Return the [X, Y] coordinate for the center point of the cell that contains the specified text.  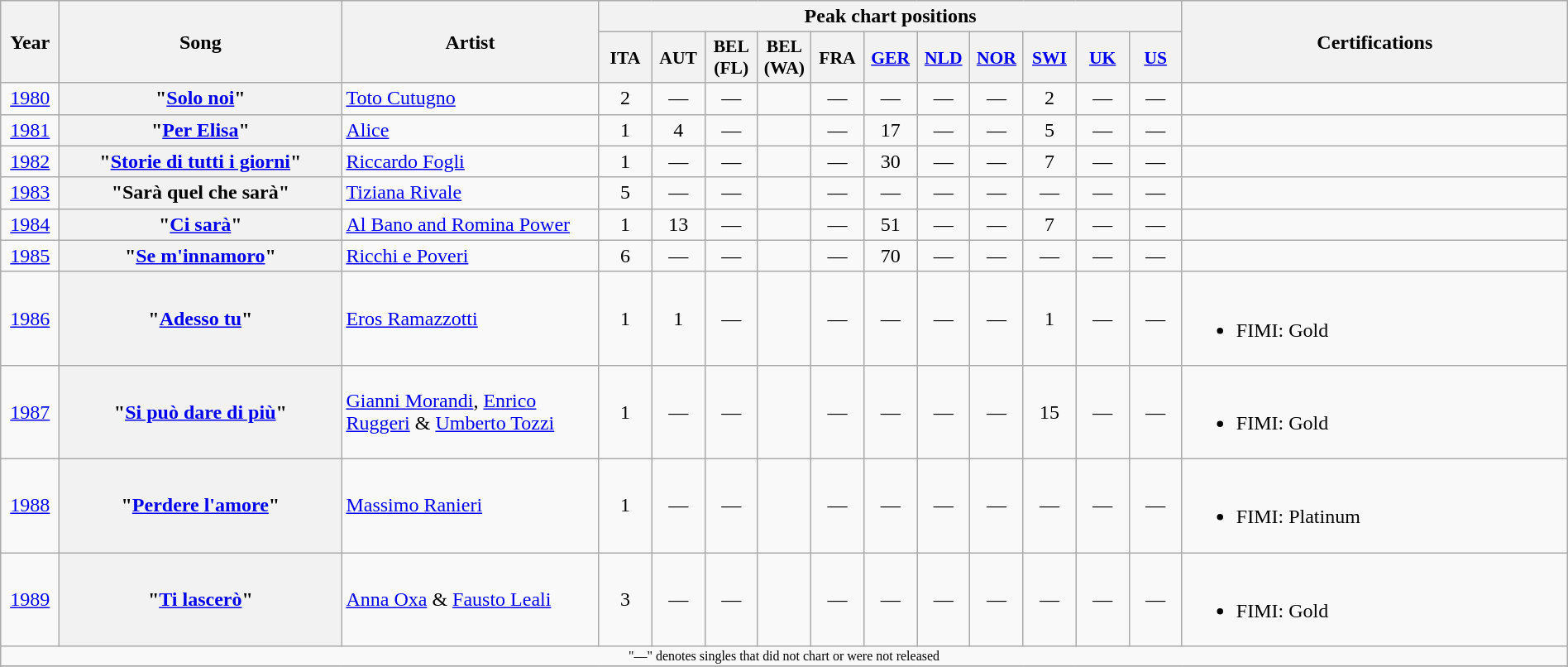
UK [1102, 58]
"Sarà quel che sarà" [200, 193]
6 [625, 256]
Tiziana Rivale [470, 193]
1981 [30, 130]
AUT [678, 58]
17 [891, 130]
30 [891, 161]
"Se m'innamoro" [200, 256]
ITA [625, 58]
Song [200, 41]
13 [678, 224]
"Solo noi" [200, 98]
"Ci sarà" [200, 224]
"Per Elisa" [200, 130]
"Storie di tutti i giorni" [200, 161]
"Perdere l'amore" [200, 505]
Ricchi e Poveri [470, 256]
"—" denotes singles that did not chart or were not released [784, 656]
Certifications [1374, 41]
Peak chart positions [890, 17]
70 [891, 256]
1982 [30, 161]
NLD [944, 58]
Riccardo Fogli [470, 161]
Eros Ramazzotti [470, 318]
1986 [30, 318]
FRA [837, 58]
Massimo Ranieri [470, 505]
1987 [30, 412]
"Si può dare di più" [200, 412]
Anna Oxa & Fausto Leali [470, 599]
US [1155, 58]
GER [891, 58]
1980 [30, 98]
"Ti lascerò" [200, 599]
1988 [30, 505]
NOR [997, 58]
Al Bano and Romina Power [470, 224]
1989 [30, 599]
BEL(WA) [784, 58]
1983 [30, 193]
SWI [1049, 58]
1984 [30, 224]
Toto Cutugno [470, 98]
51 [891, 224]
15 [1049, 412]
Alice [470, 130]
3 [625, 599]
"Adesso tu" [200, 318]
Year [30, 41]
4 [678, 130]
FIMI: Platinum [1374, 505]
BEL(FL) [731, 58]
1985 [30, 256]
Gianni Morandi, Enrico Ruggeri & Umberto Tozzi [470, 412]
Artist [470, 41]
